Find where the given text appears and provide that cell's center as [X, Y] coordinate. 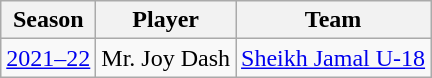
Sheikh Jamal U-18 [334, 58]
2021–22 [48, 58]
Season [48, 20]
Mr. Joy Dash [166, 58]
Player [166, 20]
Team [334, 20]
